Output the (X, Y) coordinate of the center of the cell containing the given text.  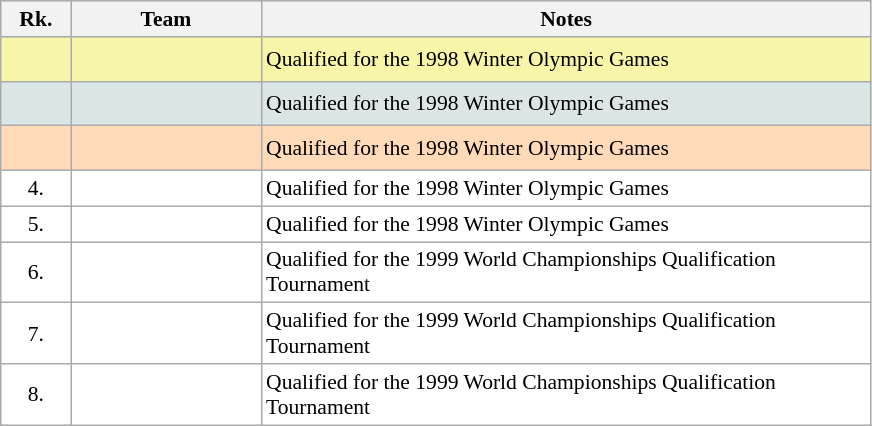
4. (36, 189)
6. (36, 272)
Team (166, 19)
Rk. (36, 19)
Notes (566, 19)
7. (36, 334)
5. (36, 224)
8. (36, 394)
